Return (X, Y) of the center of cell containing provided text 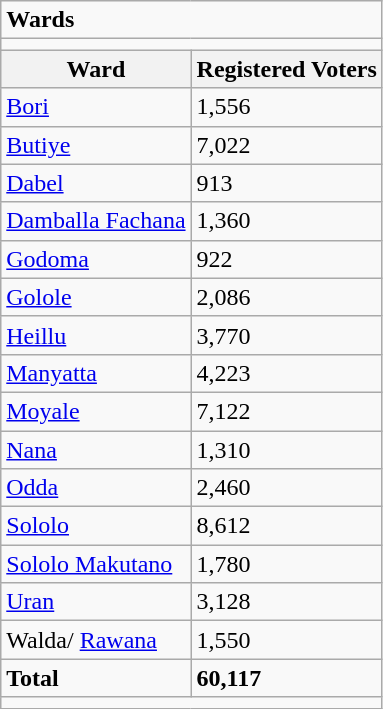
2,086 (286, 297)
913 (286, 183)
Manyatta (96, 373)
Ward (96, 69)
Uran (96, 602)
Heillu (96, 335)
1,360 (286, 221)
4,223 (286, 373)
Golole (96, 297)
Bori (96, 107)
922 (286, 259)
7,022 (286, 145)
1,310 (286, 449)
Damballa Fachana (96, 221)
Odda (96, 488)
3,770 (286, 335)
2,460 (286, 488)
1,550 (286, 640)
8,612 (286, 526)
Butiye (96, 145)
Godoma (96, 259)
Sololo (96, 526)
Moyale (96, 411)
1,780 (286, 564)
1,556 (286, 107)
Registered Voters (286, 69)
Walda/ Rawana (96, 640)
7,122 (286, 411)
60,117 (286, 678)
Dabel (96, 183)
3,128 (286, 602)
Wards (192, 20)
Sololo Makutano (96, 564)
Total (96, 678)
Nana (96, 449)
